Detect which cell encompasses the target text, then output its [X, Y] center coordinate. 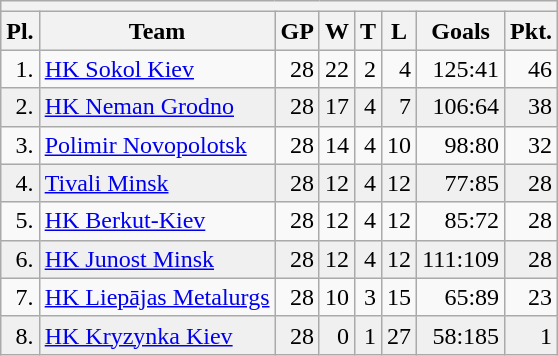
8. [20, 335]
4. [20, 183]
Tivali Minsk [157, 183]
15 [400, 297]
77:85 [461, 183]
17 [336, 107]
85:72 [461, 221]
Goals [461, 31]
Polimir Novopolotsk [157, 145]
7. [20, 297]
5. [20, 221]
Team [157, 31]
3 [368, 297]
27 [400, 335]
23 [532, 297]
HK Junost Minsk [157, 259]
3. [20, 145]
T [368, 31]
32 [532, 145]
2. [20, 107]
14 [336, 145]
HK Liepājas Metalurgs [157, 297]
7 [400, 107]
2 [368, 69]
58:185 [461, 335]
1. [20, 69]
38 [532, 107]
Pkt. [532, 31]
22 [336, 69]
6. [20, 259]
L [400, 31]
GP [297, 31]
111:109 [461, 259]
HK Neman Grodno [157, 107]
HK Kryzynka Kiev [157, 335]
98:80 [461, 145]
HK Sokol Kiev [157, 69]
Pl. [20, 31]
HK Berkut-Kiev [157, 221]
125:41 [461, 69]
0 [336, 335]
106:64 [461, 107]
46 [532, 69]
W [336, 31]
65:89 [461, 297]
